Find where the given text appears and provide that cell's center as (x, y) coordinate. 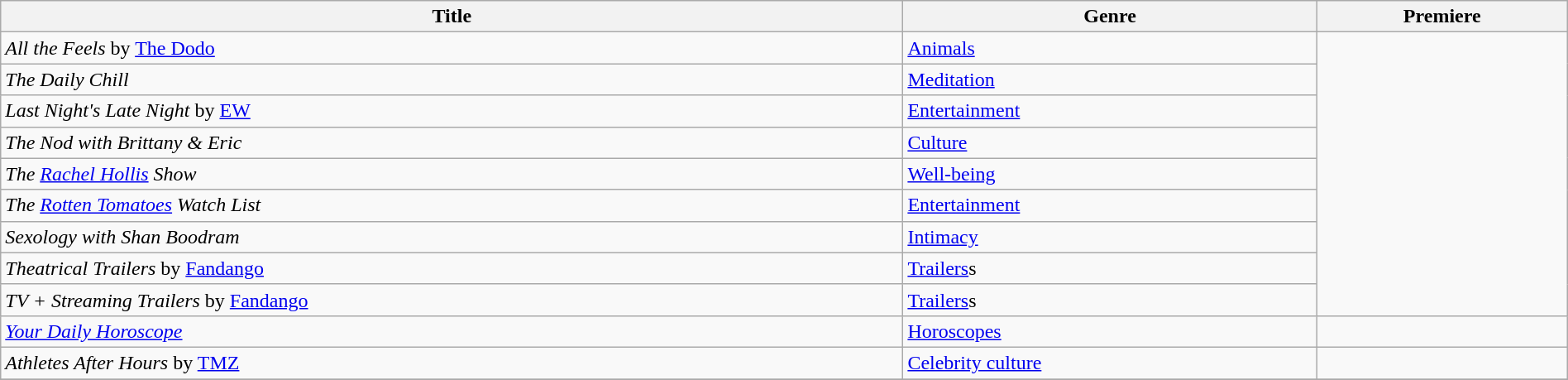
Intimacy (1110, 237)
Your Daily Horoscope (452, 331)
Well-being (1110, 174)
Celebrity culture (1110, 363)
The Rotten Tomatoes Watch List (452, 205)
The Nod with Brittany & Eric (452, 142)
Horoscopes (1110, 331)
Premiere (1442, 17)
Animals (1110, 48)
Genre (1110, 17)
Sexology with Shan Boodram (452, 237)
The Rachel Hollis Show (452, 174)
Last Night's Late Night by EW (452, 111)
Culture (1110, 142)
TV + Streaming Trailers by Fandango (452, 300)
Athletes After Hours by TMZ (452, 363)
Title (452, 17)
Theatrical Trailers by Fandango (452, 268)
The Daily Chill (452, 79)
All the Feels by The Dodo (452, 48)
Meditation (1110, 79)
